From the cell containing the given text, extract its center point as (X, Y) coordinate. 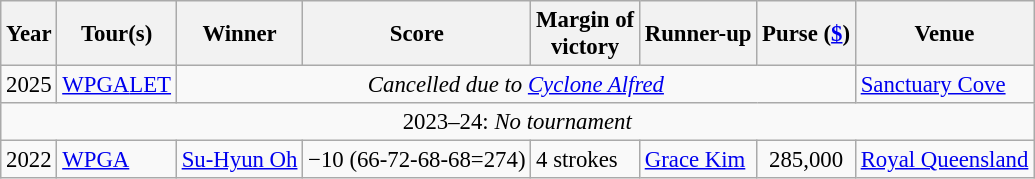
Year (29, 34)
Cancelled due to Cyclone Alfred (516, 85)
4 strokes (586, 160)
Winner (239, 34)
Score (417, 34)
Runner-up (698, 34)
WPGALET (116, 85)
Su-Hyun Oh (239, 160)
2022 (29, 160)
2025 (29, 85)
285,000 (806, 160)
Tour(s) (116, 34)
Purse ($) (806, 34)
2023–24: No tournament (518, 122)
Venue (944, 34)
−10 (66-72-68-68=274) (417, 160)
Royal Queensland (944, 160)
Grace Kim (698, 160)
Margin ofvictory (586, 34)
WPGA (116, 160)
Sanctuary Cove (944, 85)
